Search for the cell housing the specified text and yield its [X, Y] center coordinate. 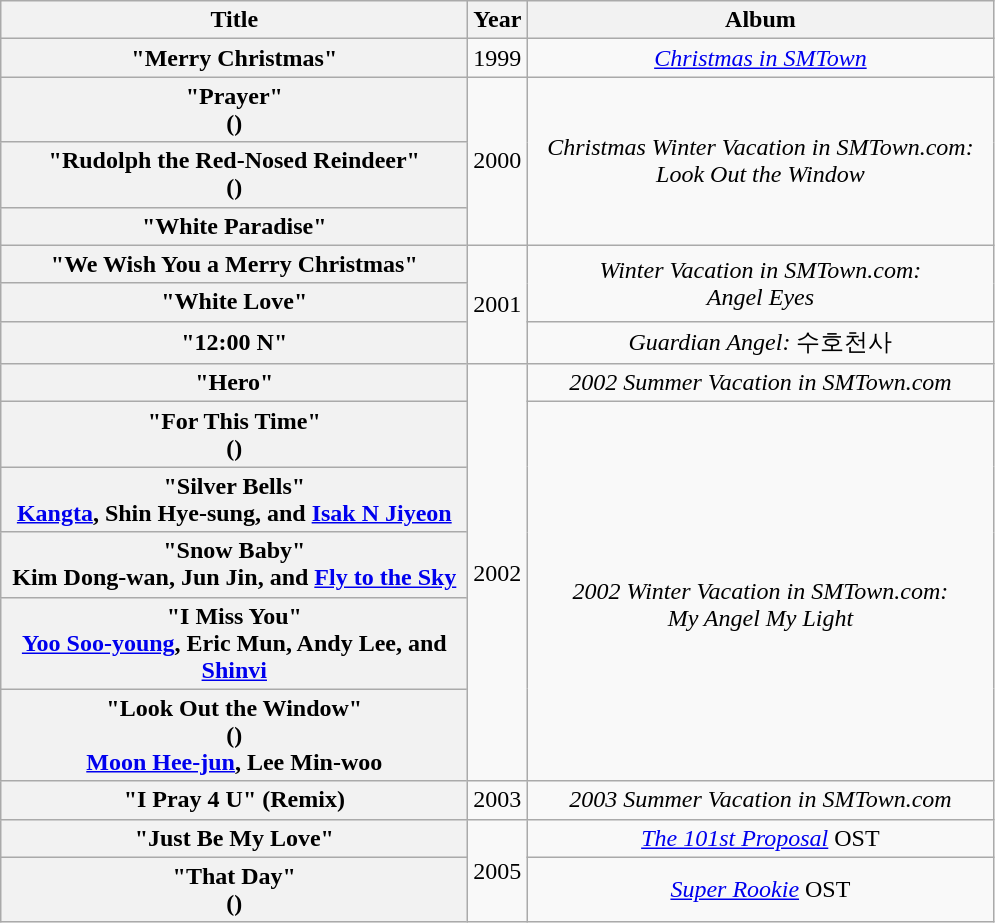
"Prayer"() [234, 110]
1999 [498, 58]
"I Pray 4 U" (Remix) [234, 800]
2002 Winter Vacation in SMTown.com:My Angel My Light [760, 592]
2002 Summer Vacation in SMTown.com [760, 383]
2003 [498, 800]
2002 [498, 572]
2000 [498, 161]
"Look Out the Window"()Moon Hee-jun, Lee Min-woo [234, 735]
Christmas in SMTown [760, 58]
"That Day"() [234, 890]
"12:00 N" [234, 342]
"For This Time"() [234, 434]
Year [498, 20]
2005 [498, 870]
Title [234, 20]
Album [760, 20]
Christmas Winter Vacation in SMTown.com: Look Out the Window [760, 161]
The 101st Proposal OST [760, 838]
Winter Vacation in SMTown.com:Angel Eyes [760, 283]
"We Wish You a Merry Christmas" [234, 264]
2001 [498, 304]
"Silver Bells" Kangta, Shin Hye-sung, and Isak N Jiyeon [234, 500]
"Merry Christmas" [234, 58]
"I Miss You"Yoo Soo-young, Eric Mun, Andy Lee, and Shinvi [234, 643]
"White Paradise" [234, 226]
Super Rookie OST [760, 890]
"Snow Baby"Kim Dong-wan, Jun Jin, and Fly to the Sky [234, 564]
2003 Summer Vacation in SMTown.com [760, 800]
Guardian Angel: 수호천사 [760, 342]
"White Love" [234, 302]
"Rudolph the Red-Nosed Reindeer"() [234, 174]
"Hero" [234, 383]
"Just Be My Love" [234, 838]
